Provide the (x, y) coordinate of the cell's center where the given text is located.  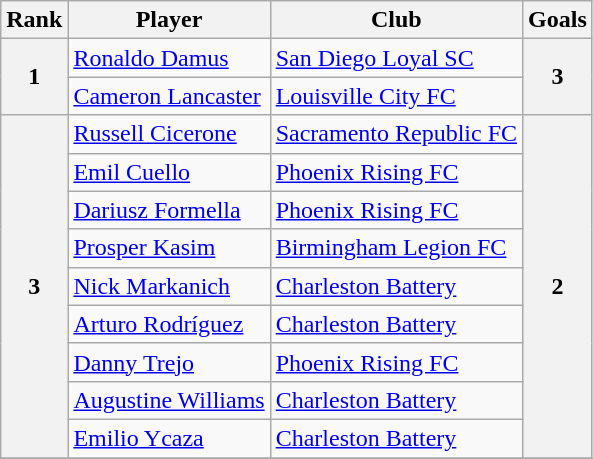
Club (396, 20)
Dariusz Formella (169, 210)
San Diego Loyal SC (396, 58)
Arturo Rodríguez (169, 324)
Nick Markanich (169, 286)
Louisville City FC (396, 96)
Prosper Kasim (169, 248)
Player (169, 20)
Emil Cuello (169, 172)
1 (34, 77)
Cameron Lancaster (169, 96)
Goals (558, 20)
Ronaldo Damus (169, 58)
2 (558, 286)
Augustine Williams (169, 400)
Rank (34, 20)
Emilio Ycaza (169, 438)
Danny Trejo (169, 362)
Birmingham Legion FC (396, 248)
Russell Cicerone (169, 134)
Sacramento Republic FC (396, 134)
